Pinpoint the cell where the given text exists, returning its [X, Y] midpoint coordinate. 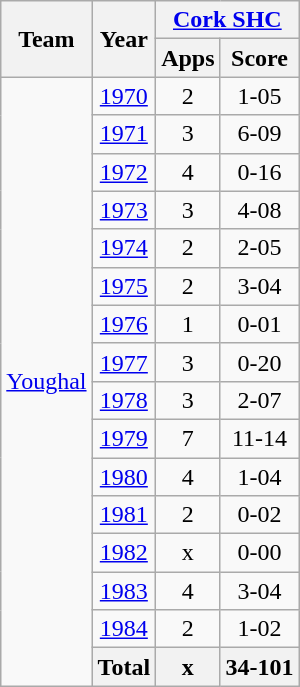
Year [124, 39]
0-20 [260, 362]
1 [188, 324]
6-09 [260, 134]
1971 [124, 134]
1-05 [260, 96]
1982 [124, 553]
Score [260, 58]
1977 [124, 362]
0-16 [260, 172]
0-01 [260, 324]
Apps [188, 58]
11-14 [260, 438]
7 [188, 438]
1972 [124, 172]
Team [46, 39]
34-101 [260, 667]
1975 [124, 286]
1970 [124, 96]
2-05 [260, 248]
0-00 [260, 553]
1976 [124, 324]
1973 [124, 210]
1983 [124, 591]
Total [124, 667]
4-08 [260, 210]
0-02 [260, 515]
1984 [124, 629]
1974 [124, 248]
2-07 [260, 400]
1981 [124, 515]
1-04 [260, 477]
Youghal [46, 382]
1979 [124, 438]
1980 [124, 477]
1978 [124, 400]
1-02 [260, 629]
Cork SHC [228, 20]
